Locate the cell with the specified text and output its (x, y) center coordinate. 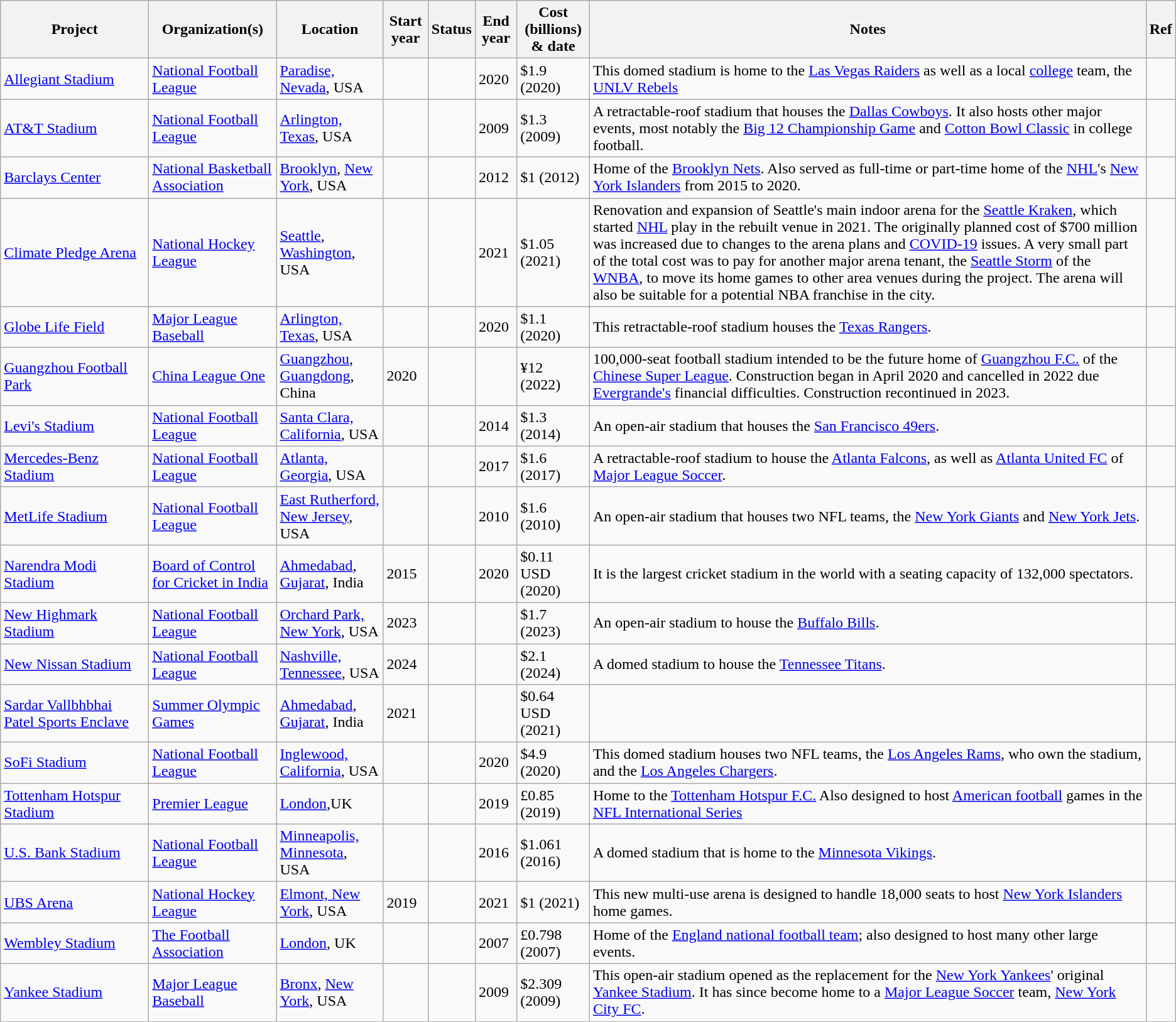
¥12 (2022) (553, 376)
Nashville, Tennessee, USA (330, 663)
National Basketball Association (212, 177)
Mercedes-Benz Stadium (75, 466)
Cost(billions)& date (553, 30)
Guangzhou, Guangdong, China (330, 376)
The Football Association (212, 943)
Brooklyn, New York, USA (330, 177)
Climate Pledge Arena (75, 253)
U.S. Bank Stadium (75, 853)
Status (451, 30)
A domed stadium that is home to the Minnesota Vikings. (868, 853)
2015 (406, 574)
$1.6 (2017) (553, 466)
Home of the Brooklyn Nets. Also served as full-time or part-time home of the NHL's New York Islanders from 2015 to 2020. (868, 177)
Atlanta, Georgia, USA (330, 466)
Start year (406, 30)
Home of the England national football team; also designed to host many other large events. (868, 943)
UBS Arena (75, 902)
Wembley Stadium (75, 943)
Orchard Park, New York, USA (330, 623)
Sardar Vallbhbhai Patel Sports Enclave (75, 714)
Seattle, Washington, USA (330, 253)
Santa Clara, California, USA (330, 426)
This retractable-roof stadium houses the Texas Rangers. (868, 327)
£0.798 (2007) (553, 943)
An open-air stadium that houses the San Francisco 49ers. (868, 426)
Paradise, Nevada, USA (330, 79)
East Rutherford, New Jersey, USA (330, 516)
$1.7 (2023) (553, 623)
A retractable-roof stadium to house the Atlanta Falcons, as well as Atlanta United FC of Major League Soccer. (868, 466)
$1 (2012) (553, 177)
$1.05 (2021) (553, 253)
$0.11 USD (2020) (553, 574)
Organization(s) (212, 30)
London,UK (330, 804)
$1.1 (2020) (553, 327)
2014 (496, 426)
New Nissan Stadium (75, 663)
Yankee Stadium (75, 992)
Inglewood, California, USA (330, 763)
$4.9 (2020) (553, 763)
Bronx, New York, USA (330, 992)
MetLife Stadium (75, 516)
$0.64 USD (2021) (553, 714)
This new multi-use arena is designed to handle 18,000 seats to host New York Islanders home games. (868, 902)
Narendra Modi Stadium (75, 574)
An open-air stadium that houses two NFL teams, the New York Giants and New York Jets. (868, 516)
Barclays Center (75, 177)
Summer Olympic Games (212, 714)
London, UK (330, 943)
$1.3 (2009) (553, 128)
Board of Control for Cricket in India (212, 574)
2016 (496, 853)
End year (496, 30)
Minneapolis, Minnesota, USA (330, 853)
This domed stadium houses two NFL teams, the Los Angeles Rams, who own the stadium, and the Los Angeles Chargers. (868, 763)
SoFi Stadium (75, 763)
New Highmark Stadium (75, 623)
This domed stadium is home to the Las Vegas Raiders as well as a local college team, the UNLV Rebels (868, 79)
Guangzhou Football Park (75, 376)
Allegiant Stadium (75, 79)
$2.309 (2009) (553, 992)
AT&T Stadium (75, 128)
2012 (496, 177)
$1 (2021) (553, 902)
Home to the Tottenham Hotspur F.C. Also designed to host American football games in the NFL International Series (868, 804)
Project (75, 30)
Levi's Stadium (75, 426)
Premier League (212, 804)
Ref (1161, 30)
Location (330, 30)
2007 (496, 943)
$1.9 (2020) (553, 79)
Globe Life Field (75, 327)
Elmont, New York, USA (330, 902)
2010 (496, 516)
$1.3 (2014) (553, 426)
2024 (406, 663)
2017 (496, 466)
A domed stadium to house the Tennessee Titans. (868, 663)
$1.6 (2010) (553, 516)
Tottenham Hotspur Stadium (75, 804)
China League One (212, 376)
It is the largest cricket stadium in the world with a seating capacity of 132,000 spectators. (868, 574)
£0.85 (2019) (553, 804)
2023 (406, 623)
Notes (868, 30)
$1.061 (2016) (553, 853)
$2.1 (2024) (553, 663)
An open-air stadium to house the Buffalo Bills. (868, 623)
